Detect which cell encompasses the target text, then output its (x, y) center coordinate. 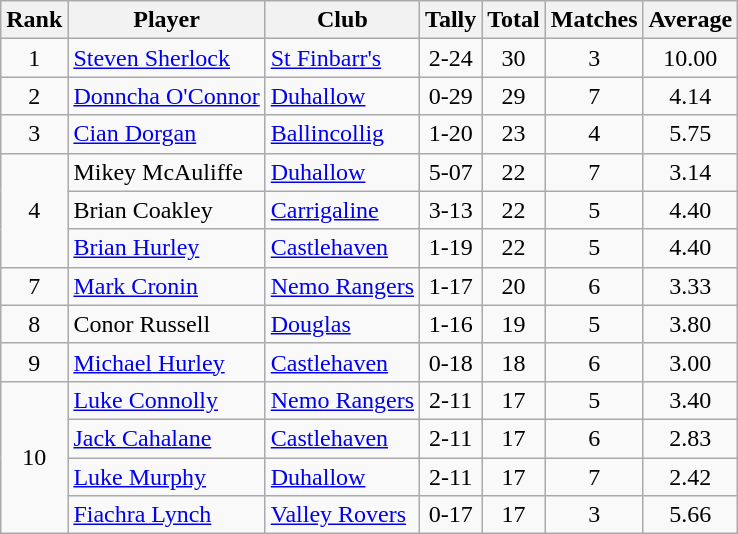
Carrigaline (342, 210)
Tally (451, 20)
3.80 (690, 324)
10.00 (690, 58)
29 (514, 96)
10 (34, 457)
1-16 (451, 324)
Fiachra Lynch (166, 515)
3-13 (451, 210)
Mikey McAuliffe (166, 172)
1-20 (451, 134)
2 (34, 96)
Brian Hurley (166, 248)
Brian Coakley (166, 210)
5.66 (690, 515)
5.75 (690, 134)
0-18 (451, 362)
St Finbarr's (342, 58)
Conor Russell (166, 324)
Donncha O'Connor (166, 96)
8 (34, 324)
0-29 (451, 96)
Rank (34, 20)
Total (514, 20)
2.83 (690, 438)
20 (514, 286)
0-17 (451, 515)
Valley Rovers (342, 515)
Cian Dorgan (166, 134)
3.14 (690, 172)
23 (514, 134)
Ballincollig (342, 134)
Average (690, 20)
Luke Connolly (166, 400)
2-24 (451, 58)
9 (34, 362)
1-19 (451, 248)
Jack Cahalane (166, 438)
30 (514, 58)
Michael Hurley (166, 362)
3.40 (690, 400)
2.42 (690, 477)
Player (166, 20)
Matches (594, 20)
19 (514, 324)
Club (342, 20)
5-07 (451, 172)
1 (34, 58)
18 (514, 362)
3.33 (690, 286)
Mark Cronin (166, 286)
4.14 (690, 96)
Douglas (342, 324)
Steven Sherlock (166, 58)
Luke Murphy (166, 477)
3.00 (690, 362)
1-17 (451, 286)
